Find where the given text appears and provide that cell's center as [X, Y] coordinate. 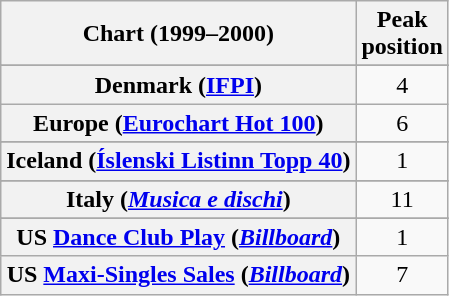
Peakposition [402, 34]
7 [402, 275]
US Dance Club Play (Billboard) [178, 237]
Chart (1999–2000) [178, 34]
4 [402, 85]
11 [402, 199]
Denmark (IFPI) [178, 85]
US Maxi-Singles Sales (Billboard) [178, 275]
6 [402, 123]
Italy (Musica e dischi) [178, 199]
Iceland (Íslenski Listinn Topp 40) [178, 161]
Europe (Eurochart Hot 100) [178, 123]
